For the text-containing cell, return its midpoint in (X, Y) coordinate format. 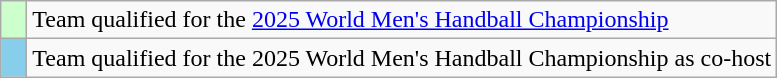
Team qualified for the 2025 World Men's Handball Championship (402, 20)
Team qualified for the 2025 World Men's Handball Championship as co-host (402, 58)
